Pinpoint the cell where the given text exists, returning its [X, Y] midpoint coordinate. 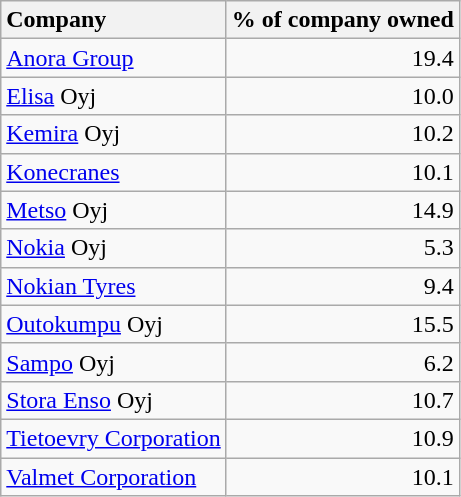
10.7 [342, 400]
5.3 [342, 248]
Metso Oyj [114, 210]
10.2 [342, 134]
Elisa Oyj [114, 96]
Nokia Oyj [114, 248]
Outokumpu Oyj [114, 324]
Kemira Oyj [114, 134]
10.9 [342, 438]
Company [114, 20]
Konecranes [114, 172]
Sampo Oyj [114, 362]
Anora Group [114, 58]
6.2 [342, 362]
Stora Enso Oyj [114, 400]
19.4 [342, 58]
15.5 [342, 324]
Tietoevry Corporation [114, 438]
% of company owned [342, 20]
14.9 [342, 210]
10.0 [342, 96]
Nokian Tyres [114, 286]
9.4 [342, 286]
Valmet Corporation [114, 477]
